Return the [X, Y] coordinate for the center point of the cell that contains the specified text.  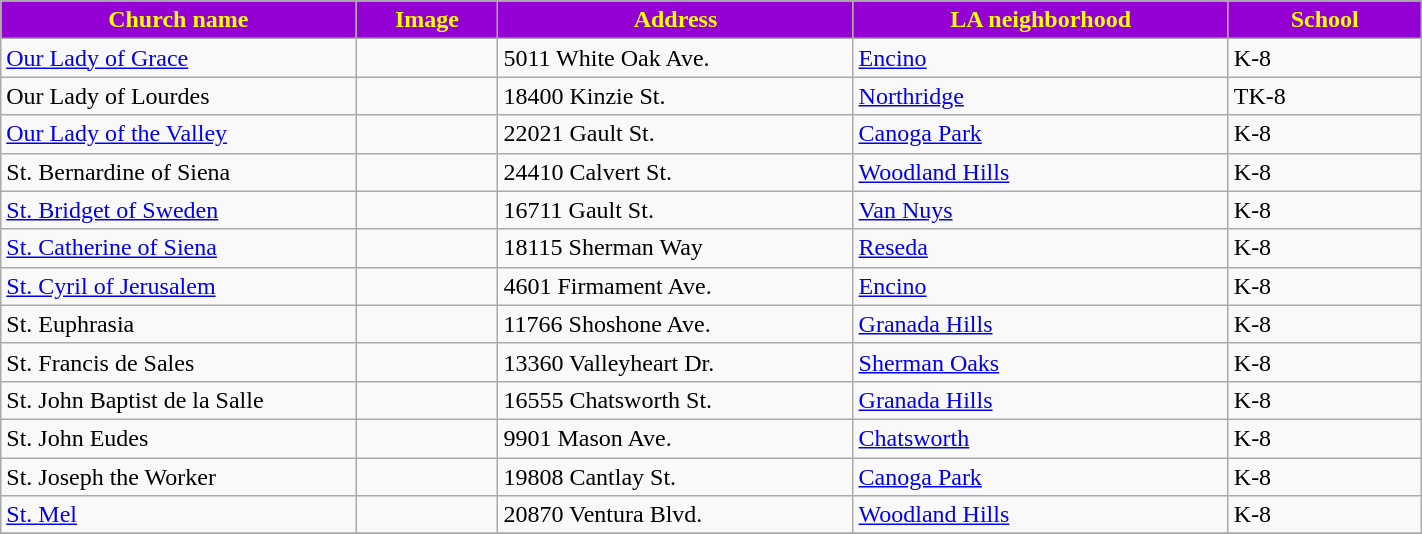
St. Joseph the Worker [178, 477]
Address [676, 20]
13360 Valleyheart Dr. [676, 362]
18115 Sherman Way [676, 248]
19808 Cantlay St. [676, 477]
24410 Calvert St. [676, 172]
5011 White Oak Ave. [676, 58]
St. Euphrasia [178, 324]
Image [427, 20]
St. Cyril of Jerusalem [178, 286]
School [1324, 20]
11766 Shoshone Ave. [676, 324]
LA neighborhood [1040, 20]
St. Bridget of Sweden [178, 210]
St. Mel [178, 515]
16711 Gault St. [676, 210]
St. John Baptist de la Salle [178, 400]
Northridge [1040, 96]
Sherman Oaks [1040, 362]
Our Lady of the Valley [178, 134]
Our Lady of Grace [178, 58]
St. Bernardine of Siena [178, 172]
Our Lady of Lourdes [178, 96]
22021 Gault St. [676, 134]
St. Catherine of Siena [178, 248]
20870 Ventura Blvd. [676, 515]
Church name [178, 20]
16555 Chatsworth St. [676, 400]
9901 Mason Ave. [676, 438]
St. John Eudes [178, 438]
18400 Kinzie St. [676, 96]
Reseda [1040, 248]
Van Nuys [1040, 210]
TK-8 [1324, 96]
Chatsworth [1040, 438]
4601 Firmament Ave. [676, 286]
St. Francis de Sales [178, 362]
